Capture the cell that displays the provided text and extract its (x, y) central coordinate. 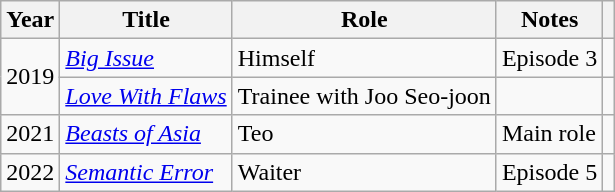
Big Issue (146, 58)
Love With Flaws (146, 96)
Year (30, 20)
Main role (549, 134)
2022 (30, 172)
Semantic Error (146, 172)
2019 (30, 77)
Notes (549, 20)
Episode 3 (549, 58)
2021 (30, 134)
Himself (364, 58)
Teo (364, 134)
Beasts of Asia (146, 134)
Role (364, 20)
Trainee with Joo Seo-joon (364, 96)
Episode 5 (549, 172)
Waiter (364, 172)
Title (146, 20)
